Return the [x, y] coordinate for the center point of the cell that contains the specified text.  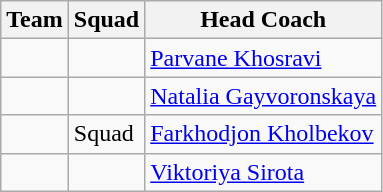
Team [35, 20]
Head Coach [264, 20]
Viktoriya Sirota [264, 172]
Farkhodjon Kholbekov [264, 134]
Parvane Khosravi [264, 58]
Natalia Gayvoronskaya [264, 96]
